Detect which cell encompasses the target text, then output its (x, y) center coordinate. 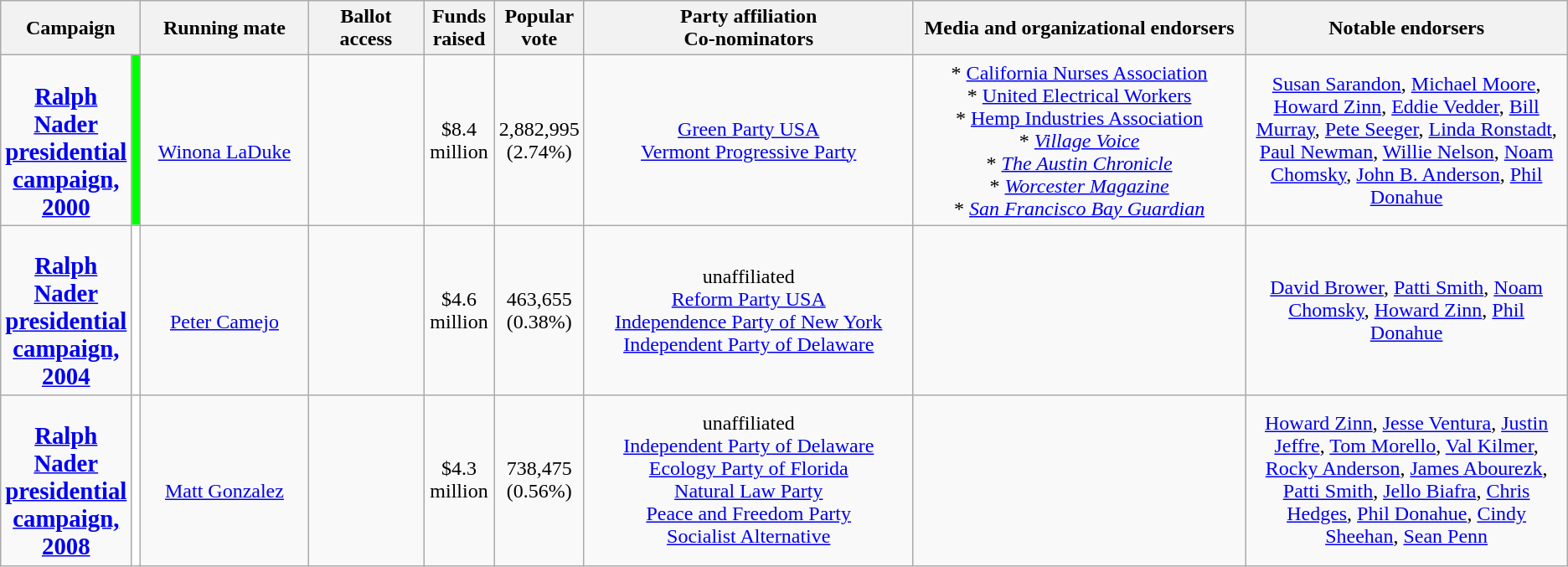
Ralph Nader presidential campaign, 2004 (66, 310)
463,655 (0.38%) (539, 310)
Ralph Nader presidential campaign, 2008 (66, 481)
Notable endorsers (1406, 28)
unaffiliatedReform Party USA Independence Party of New YorkIndependent Party of Delaware (749, 310)
Funds raised (459, 28)
738,475(0.56%) (539, 481)
Winona LaDuke (224, 141)
$4.6 million (459, 310)
Media and organizational endorsers (1079, 28)
Peter Camejo (224, 310)
Ballot access (366, 28)
Running mate (224, 28)
Party affiliationCo-nominators (749, 28)
Ralph Nader presidential campaign, 2000 (66, 141)
$8.4 million (459, 141)
2,882,995 (2.74%) (539, 141)
Matt Gonzalez (224, 481)
unaffiliatedIndependent Party of DelawareEcology Party of Florida Natural Law Party Peace and Freedom Party Socialist Alternative (749, 481)
David Brower, Patti Smith, Noam Chomsky, Howard Zinn, Phil Donahue (1406, 310)
Campaign (70, 28)
$4.3 million (459, 481)
Green Party USAVermont Progressive Party (749, 141)
Popular vote (539, 28)
